Return (X, Y) of the center of cell containing provided text 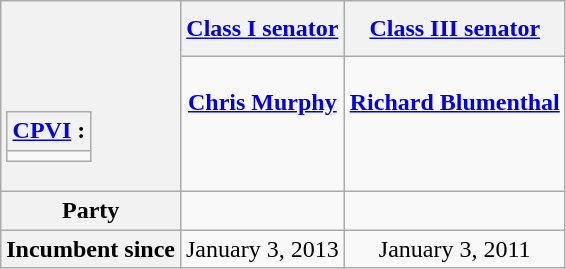
January 3, 2013 (262, 249)
Class I senator (262, 29)
January 3, 2011 (454, 249)
Party (91, 210)
Richard Blumenthal (454, 124)
Incumbent since (91, 249)
Class III senator (454, 29)
Chris Murphy (262, 124)
